Determine the (X, Y) coordinate at the center of the cell enclosing the given text.  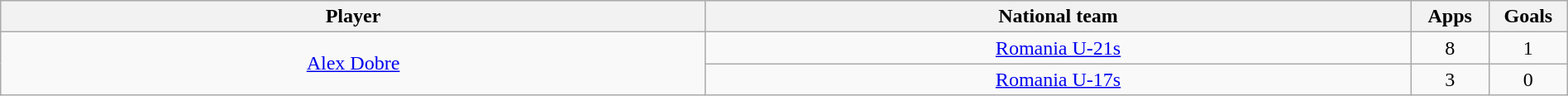
8 (1451, 48)
0 (1528, 79)
Apps (1451, 17)
Goals (1528, 17)
Alex Dobre (354, 64)
National team (1059, 17)
Player (354, 17)
Romania U-17s (1059, 79)
1 (1528, 48)
3 (1451, 79)
Romania U-21s (1059, 48)
